Find where the given text appears and provide that cell's center as (x, y) coordinate. 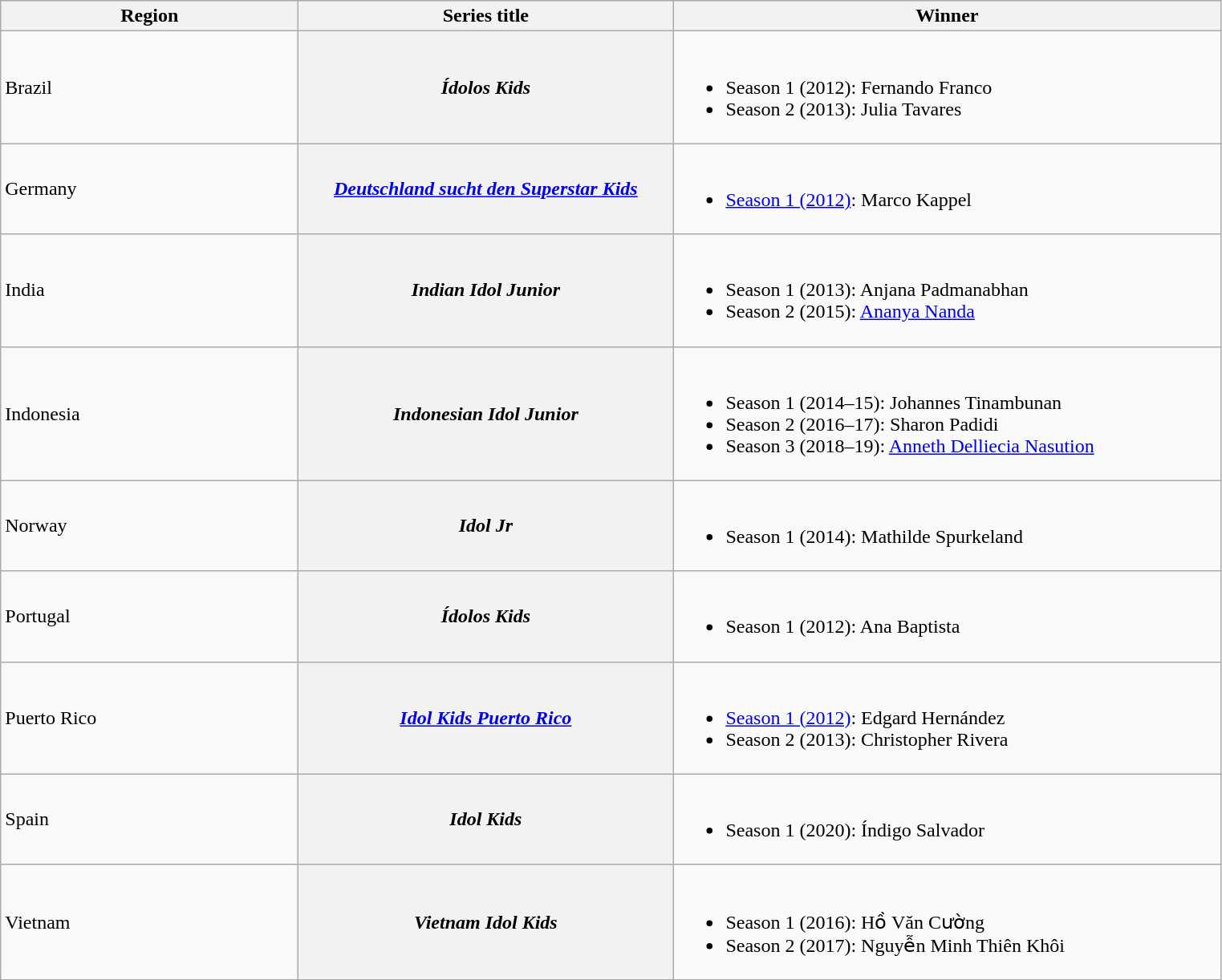
Idol Kids (486, 820)
Idol Jr (486, 526)
Season 1 (2012): Marco Kappel (947, 189)
Deutschland sucht den Superstar Kids (486, 189)
Vietnam (149, 922)
Spain (149, 820)
Series title (486, 16)
Brazil (149, 87)
Season 1 (2020): Índigo Salvador (947, 820)
Season 1 (2012): Fernando FrancoSeason 2 (2013): Julia Tavares (947, 87)
Vietnam Idol Kids (486, 922)
Season 1 (2013): Anjana PadmanabhanSeason 2 (2015): Ananya Nanda (947, 290)
Region (149, 16)
Season 1 (2014–15): Johannes TinambunanSeason 2 (2016–17): Sharon PadidiSeason 3 (2018–19): Anneth Delliecia Nasution (947, 414)
Germany (149, 189)
Season 1 (2014): Mathilde Spurkeland (947, 526)
Season 1 (2012): Ana Baptista (947, 616)
Portugal (149, 616)
Season 1 (2016): Hồ Văn CườngSeason 2 (2017): Nguyễn Minh Thiên Khôi (947, 922)
Puerto Rico (149, 718)
Idol Kids Puerto Rico (486, 718)
Norway (149, 526)
Season 1 (2012): Edgard HernándezSeason 2 (2013): Christopher Rivera (947, 718)
Indian Idol Junior (486, 290)
Indonesia (149, 414)
Winner (947, 16)
Indonesian Idol Junior (486, 414)
India (149, 290)
